Scan for the cell matching the given text and deliver its [x, y] coordinate at center. 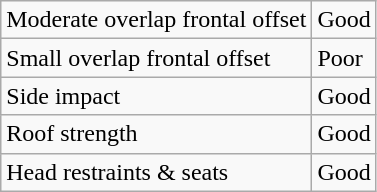
Poor [344, 58]
Side impact [156, 96]
Moderate overlap frontal offset [156, 20]
Head restraints & seats [156, 172]
Roof strength [156, 134]
Small overlap frontal offset [156, 58]
